Capture the cell that displays the provided text and extract its [x, y] central coordinate. 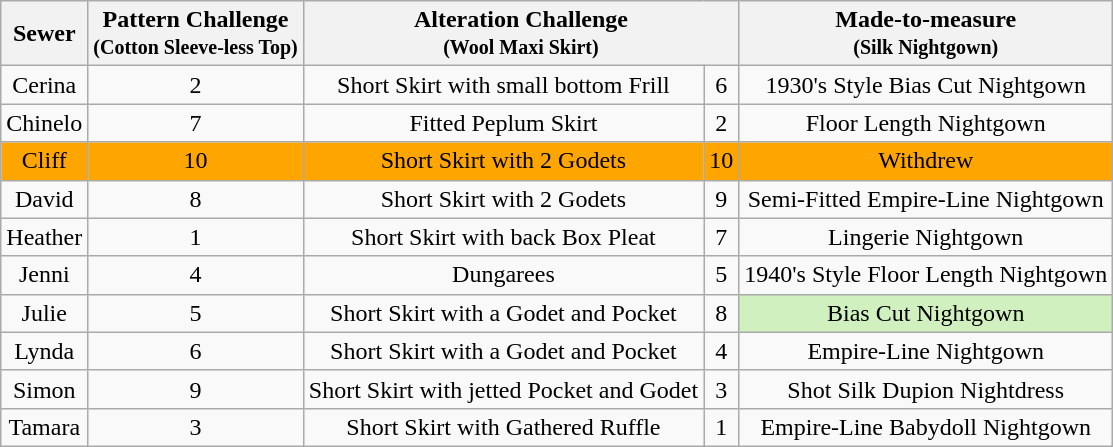
Made-to-measure(Silk Nightgown) [926, 34]
Shot Silk Dupion Nightdress [926, 389]
Empire-Line Nightgown [926, 351]
Short Skirt with jetted Pocket and Godet [503, 389]
Chinelo [44, 123]
Heather [44, 237]
Semi-Fitted Empire-Line Nightgown [926, 199]
1940's Style Floor Length Nightgown [926, 275]
David [44, 199]
Tamara [44, 427]
1930's Style Bias Cut Nightgown [926, 85]
Short Skirt with small bottom Frill [503, 85]
Cliff [44, 161]
Withdrew [926, 161]
Cerina [44, 85]
Julie [44, 313]
Fitted Peplum Skirt [503, 123]
Dungarees [503, 275]
Empire-Line Babydoll Nightgown [926, 427]
Lynda [44, 351]
Lingerie Nightgown [926, 237]
Pattern Challenge(Cotton Sleeve-less Top) [196, 34]
Alteration Challenge(Wool Maxi Skirt) [520, 34]
Sewer [44, 34]
Short Skirt with back Box Pleat [503, 237]
Simon [44, 389]
Bias Cut Nightgown [926, 313]
Floor Length Nightgown [926, 123]
Jenni [44, 275]
Short Skirt with Gathered Ruffle [503, 427]
